Output the (x, y) coordinate of the center of the cell containing the given text.  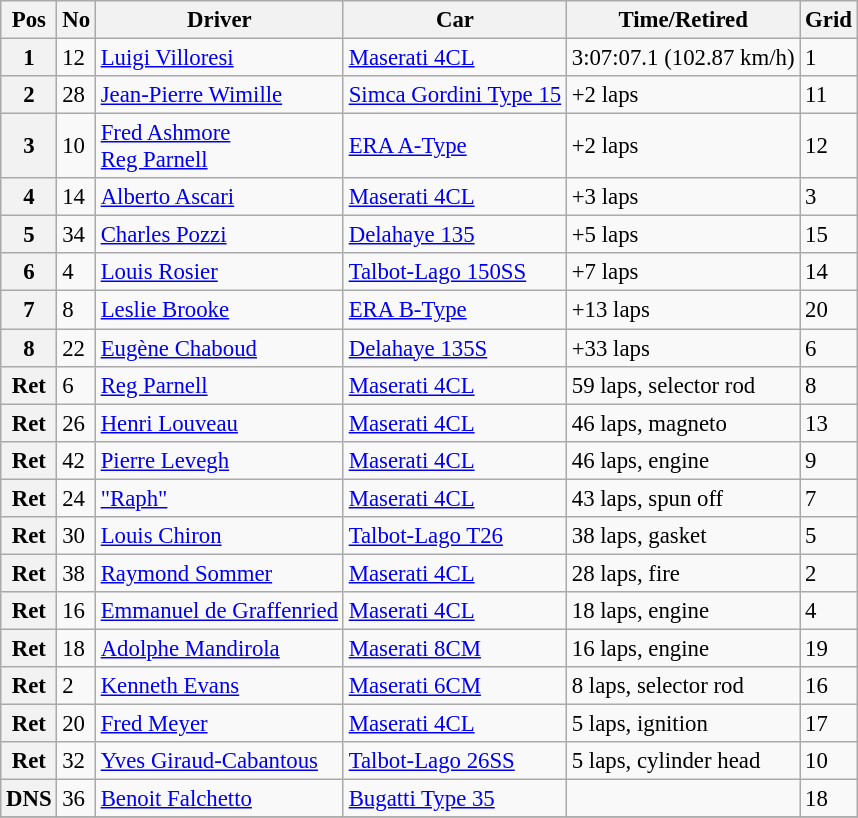
+13 laps (682, 310)
No (76, 20)
5 laps, ignition (682, 724)
Fred Meyer (219, 724)
Raymond Sommer (219, 573)
Fred Ashmore Reg Parnell (219, 146)
8 laps, selector rod (682, 686)
32 (76, 761)
Talbot-Lago T26 (454, 536)
38 (76, 573)
34 (76, 235)
Henri Louveau (219, 423)
26 (76, 423)
Time/Retired (682, 20)
Luigi Villoresi (219, 58)
Emmanuel de Graffenried (219, 611)
+5 laps (682, 235)
5 laps, cylinder head (682, 761)
24 (76, 498)
Yves Giraud-Cabantous (219, 761)
22 (76, 348)
ERA A-Type (454, 146)
Car (454, 20)
+3 laps (682, 197)
9 (828, 460)
ERA B-Type (454, 310)
43 laps, spun off (682, 498)
Maserati 8CM (454, 648)
Delahaye 135S (454, 348)
Talbot-Lago 26SS (454, 761)
Eugène Chaboud (219, 348)
15 (828, 235)
19 (828, 648)
36 (76, 799)
Pos (29, 20)
Reg Parnell (219, 385)
28 (76, 95)
"Raph" (219, 498)
+7 laps (682, 273)
16 laps, engine (682, 648)
Louis Rosier (219, 273)
28 laps, fire (682, 573)
38 laps, gasket (682, 536)
Bugatti Type 35 (454, 799)
Pierre Levegh (219, 460)
30 (76, 536)
46 laps, engine (682, 460)
42 (76, 460)
Jean-Pierre Wimille (219, 95)
Grid (828, 20)
Charles Pozzi (219, 235)
46 laps, magneto (682, 423)
Talbot-Lago 150SS (454, 273)
DNS (29, 799)
59 laps, selector rod (682, 385)
3:07:07.1 (102.87 km/h) (682, 58)
Louis Chiron (219, 536)
Adolphe Mandirola (219, 648)
+33 laps (682, 348)
17 (828, 724)
Driver (219, 20)
Leslie Brooke (219, 310)
Delahaye 135 (454, 235)
Alberto Ascari (219, 197)
Kenneth Evans (219, 686)
Maserati 6CM (454, 686)
Simca Gordini Type 15 (454, 95)
13 (828, 423)
11 (828, 95)
18 laps, engine (682, 611)
Benoit Falchetto (219, 799)
